Locate the cell with the specified text and output its (x, y) center coordinate. 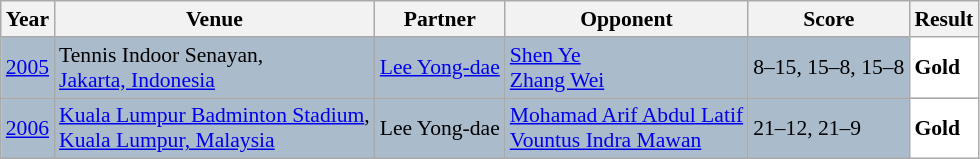
2006 (28, 128)
Opponent (626, 19)
Shen Ye Zhang Wei (626, 68)
Mohamad Arif Abdul Latif Vountus Indra Mawan (626, 128)
Tennis Indoor Senayan,Jakarta, Indonesia (214, 68)
Year (28, 19)
Venue (214, 19)
Result (944, 19)
Score (828, 19)
Partner (440, 19)
Kuala Lumpur Badminton Stadium,Kuala Lumpur, Malaysia (214, 128)
21–12, 21–9 (828, 128)
2005 (28, 68)
8–15, 15–8, 15–8 (828, 68)
